Pinpoint the cell where the given text exists, returning its [X, Y] midpoint coordinate. 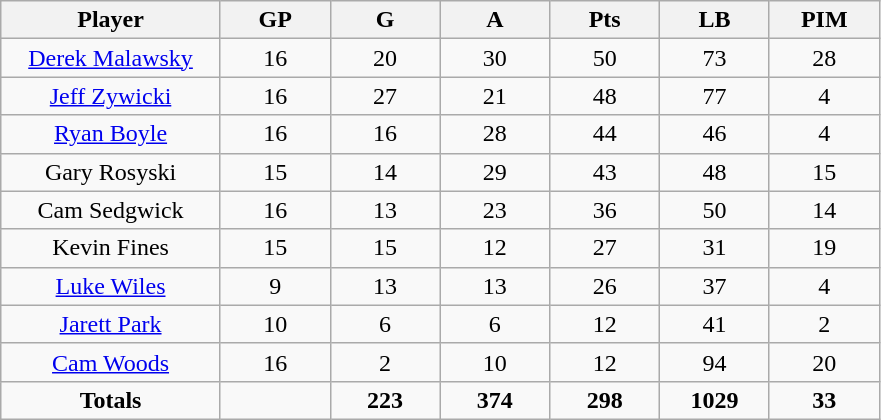
46 [715, 134]
Jeff Zywicki [111, 96]
41 [715, 324]
37 [715, 286]
Player [111, 20]
Totals [111, 400]
374 [495, 400]
44 [605, 134]
Cam Sedgwick [111, 210]
73 [715, 58]
Luke Wiles [111, 286]
Jarett Park [111, 324]
30 [495, 58]
23 [495, 210]
GP [275, 20]
PIM [824, 20]
36 [605, 210]
Derek Malawsky [111, 58]
Kevin Fines [111, 248]
19 [824, 248]
31 [715, 248]
Gary Rosyski [111, 172]
Pts [605, 20]
G [385, 20]
94 [715, 362]
298 [605, 400]
26 [605, 286]
21 [495, 96]
Ryan Boyle [111, 134]
A [495, 20]
43 [605, 172]
Cam Woods [111, 362]
223 [385, 400]
LB [715, 20]
29 [495, 172]
9 [275, 286]
77 [715, 96]
1029 [715, 400]
33 [824, 400]
